Output the [X, Y] coordinate of the center of the cell containing the given text.  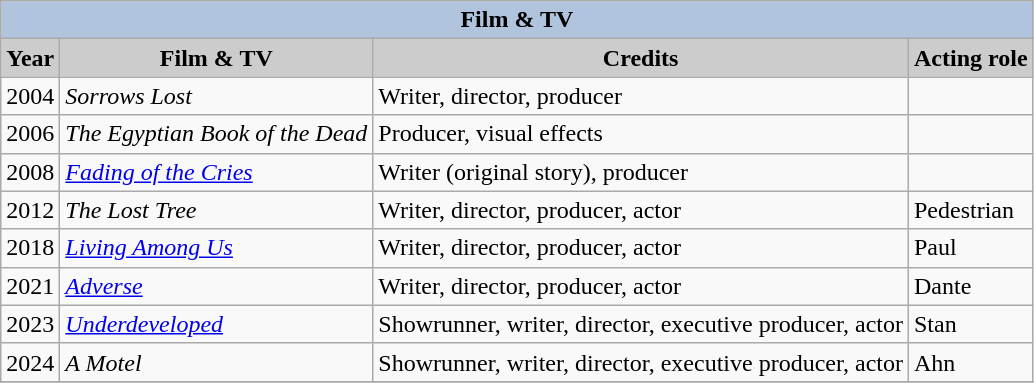
Producer, visual effects [641, 134]
2004 [30, 96]
2008 [30, 172]
Writer, director, producer [641, 96]
Credits [641, 58]
Acting role [970, 58]
The Lost Tree [216, 210]
Ahn [970, 362]
Adverse [216, 286]
Dante [970, 286]
The Egyptian Book of the Dead [216, 134]
2023 [30, 324]
Pedestrian [970, 210]
Living Among Us [216, 248]
2006 [30, 134]
Writer (original story), producer [641, 172]
Year [30, 58]
Stan [970, 324]
Fading of the Cries [216, 172]
Paul [970, 248]
2018 [30, 248]
2021 [30, 286]
2024 [30, 362]
2012 [30, 210]
Underdeveloped [216, 324]
Sorrows Lost [216, 96]
A Motel [216, 362]
